Capture the cell that displays the provided text and extract its [x, y] central coordinate. 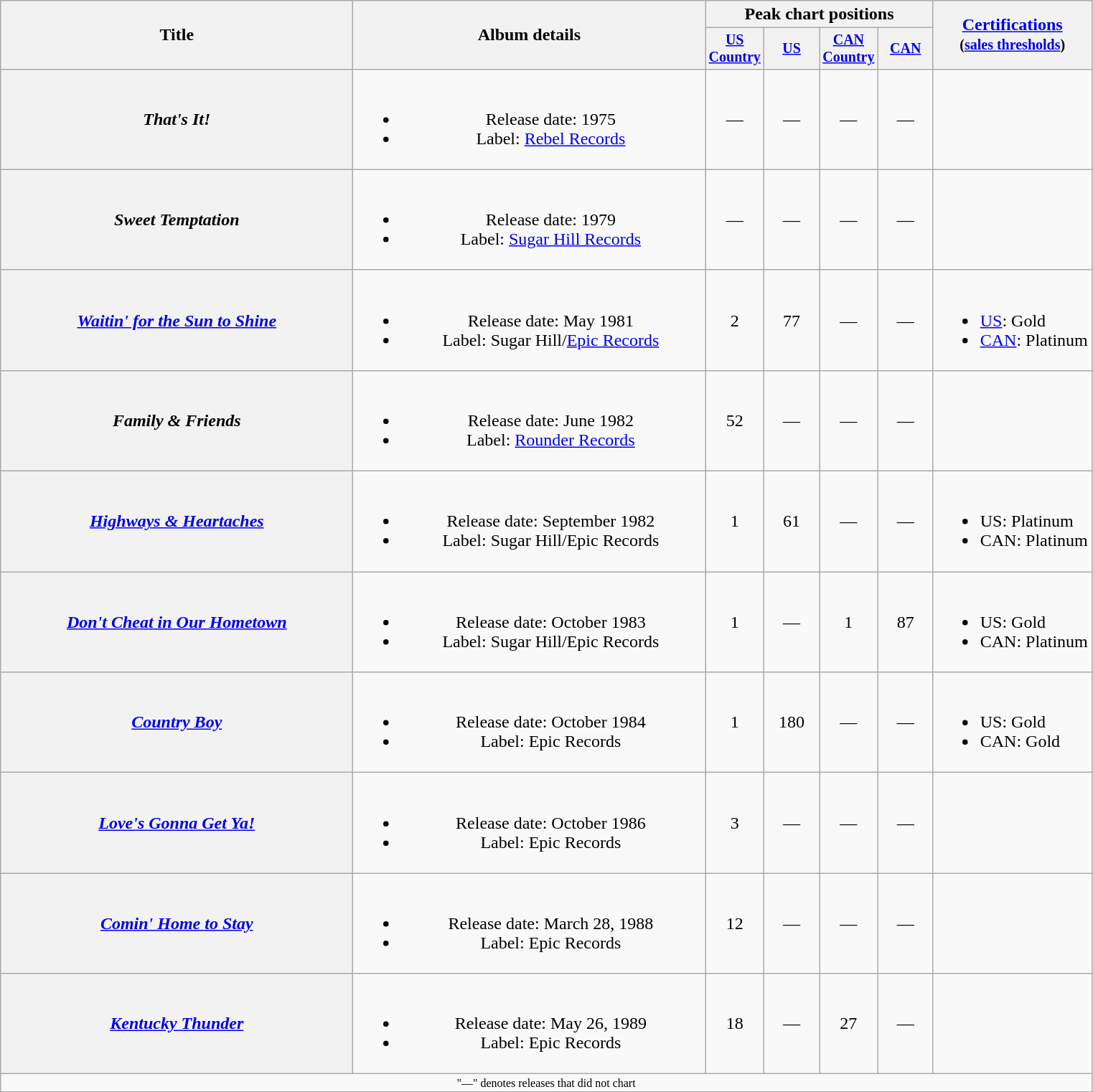
Kentucky Thunder [177, 1024]
"—" denotes releases that did not chart [547, 1083]
Certifications(sales thresholds) [1012, 35]
Album details [530, 35]
Title [177, 35]
Release date: May 26, 1989Label: Epic Records [530, 1024]
Release date: May 1981Label: Sugar Hill/Epic Records [530, 320]
52 [735, 420]
Peak chart positions [820, 14]
18 [735, 1024]
180 [792, 722]
87 [906, 622]
US: GoldCAN: Gold [1012, 722]
Release date: 1975Label: Rebel Records [530, 119]
US [792, 49]
Release date: 1979Label: Sugar Hill Records [530, 220]
Country Boy [177, 722]
CAN Country [849, 49]
Release date: September 1982Label: Sugar Hill/Epic Records [530, 522]
Release date: June 1982Label: Rounder Records [530, 420]
Love's Gonna Get Ya! [177, 823]
Release date: October 1983Label: Sugar Hill/Epic Records [530, 622]
12 [735, 923]
Family & Friends [177, 420]
Don't Cheat in Our Hometown [177, 622]
27 [849, 1024]
77 [792, 320]
Highways & Heartaches [177, 522]
US: PlatinumCAN: Platinum [1012, 522]
2 [735, 320]
Release date: March 28, 1988Label: Epic Records [530, 923]
Sweet Temptation [177, 220]
3 [735, 823]
That's It! [177, 119]
61 [792, 522]
Waitin' for the Sun to Shine [177, 320]
CAN [906, 49]
US Country [735, 49]
Release date: October 1984Label: Epic Records [530, 722]
Release date: October 1986Label: Epic Records [530, 823]
Comin' Home to Stay [177, 923]
